Search for the cell housing the specified text and yield its (x, y) center coordinate. 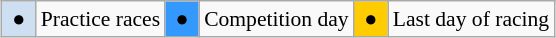
Last day of racing (472, 19)
Competition day (276, 19)
Practice races (100, 19)
